Determine the [X, Y] coordinate at the center of the cell enclosing the given text.  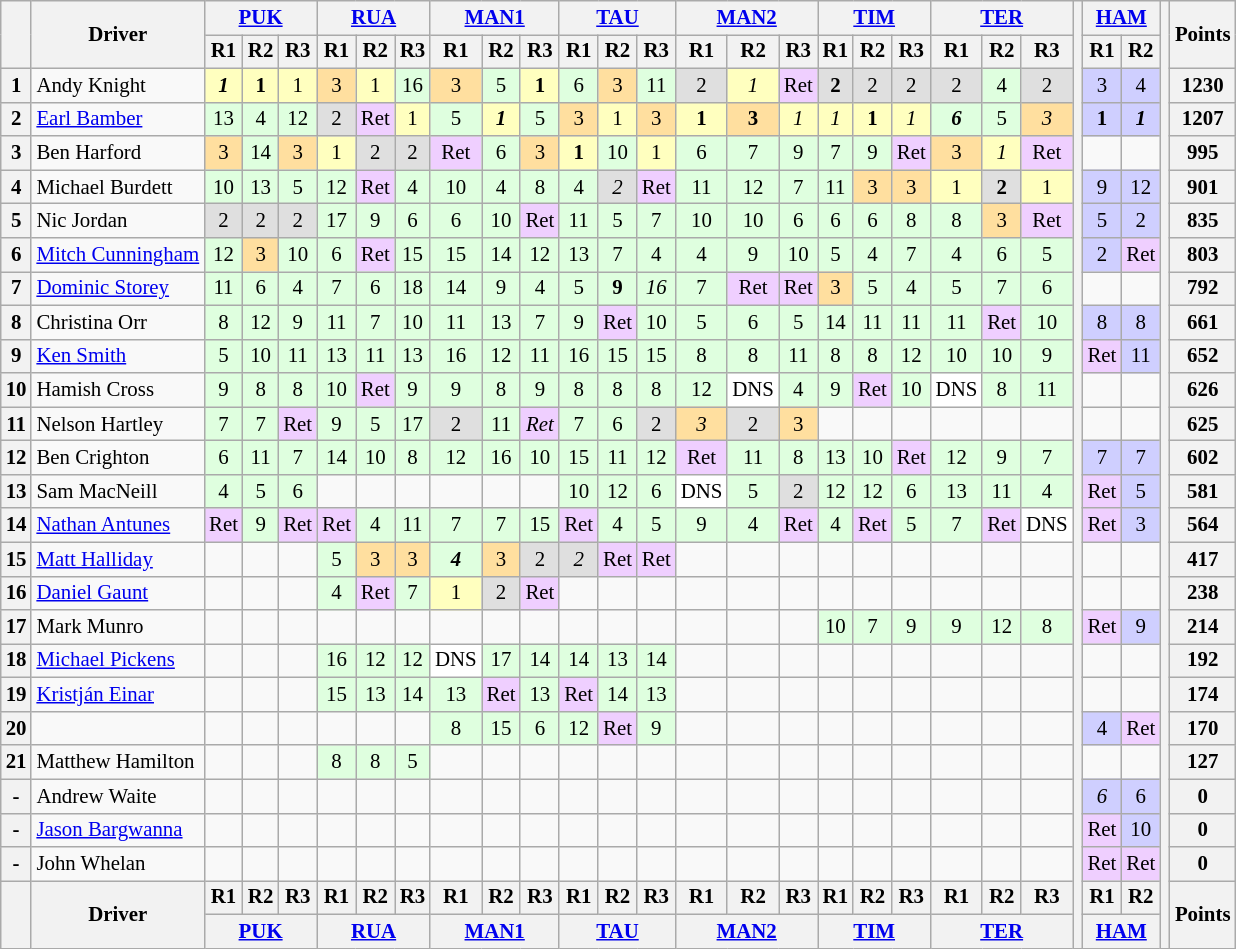
Sam MacNeill [118, 491]
626 [1202, 390]
238 [1202, 593]
Hamish Cross [118, 390]
Christina Orr [118, 322]
192 [1202, 661]
Earl Bamber [118, 119]
Michael Pickens [118, 661]
Daniel Gaunt [118, 593]
Matt Halliday [118, 559]
Dominic Storey [118, 288]
John Whelan [118, 864]
901 [1202, 187]
652 [1202, 356]
602 [1202, 458]
792 [1202, 288]
Nelson Hartley [118, 424]
625 [1202, 424]
564 [1202, 525]
Mitch Cunningham [118, 255]
20 [16, 728]
Andy Knight [118, 85]
Nic Jordan [118, 221]
1230 [1202, 85]
581 [1202, 491]
661 [1202, 322]
803 [1202, 255]
174 [1202, 695]
417 [1202, 559]
Mark Munro [118, 627]
995 [1202, 153]
19 [16, 695]
Matthew Hamilton [118, 762]
Michael Burdett [118, 187]
Jason Bargwanna [118, 830]
170 [1202, 728]
21 [16, 762]
214 [1202, 627]
Kristján Einar [118, 695]
Ben Harford [118, 153]
Nathan Antunes [118, 525]
835 [1202, 221]
127 [1202, 762]
Ken Smith [118, 356]
1207 [1202, 119]
Andrew Waite [118, 796]
Ben Crighton [118, 458]
